Search for the cell housing the specified text and yield its [X, Y] center coordinate. 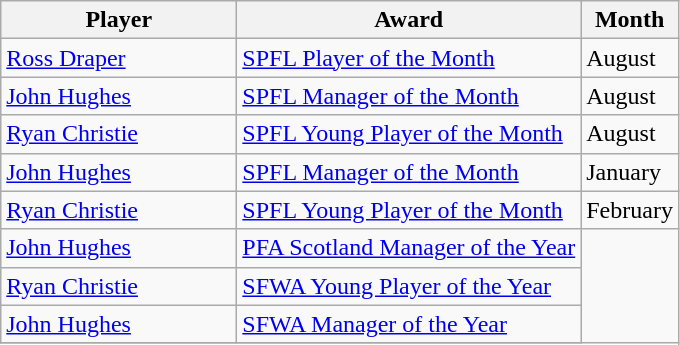
Month [630, 20]
Player [119, 20]
January [630, 172]
SPFL Player of the Month [409, 58]
PFA Scotland Manager of the Year [409, 248]
Award [409, 20]
SFWA Young Player of the Year [409, 286]
SFWA Manager of the Year [409, 324]
February [630, 210]
Ross Draper [119, 58]
